Detect which cell encompasses the target text, then output its (x, y) center coordinate. 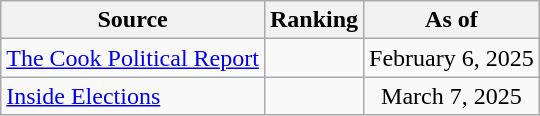
The Cook Political Report (133, 58)
Source (133, 20)
March 7, 2025 (452, 96)
February 6, 2025 (452, 58)
As of (452, 20)
Ranking (314, 20)
Inside Elections (133, 96)
